Pinpoint the cell where the given text exists, returning its [x, y] midpoint coordinate. 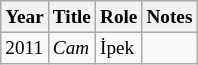
Cam [72, 48]
Title [72, 17]
Role [118, 17]
İpek [118, 48]
Notes [170, 17]
Year [25, 17]
2011 [25, 48]
